Provide the [x, y] coordinate of the cell's center where the given text is located.  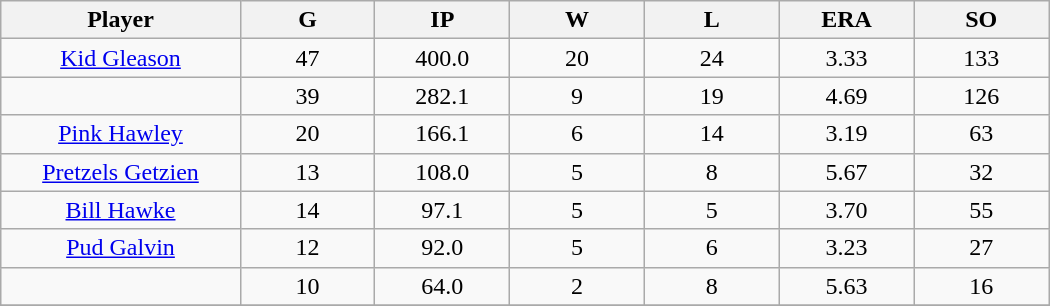
16 [982, 286]
39 [308, 96]
Bill Hawke [121, 210]
3.19 [846, 134]
G [308, 20]
13 [308, 172]
282.1 [442, 96]
24 [712, 58]
92.0 [442, 248]
5.67 [846, 172]
Pink Hawley [121, 134]
Pretzels Getzien [121, 172]
27 [982, 248]
97.1 [442, 210]
63 [982, 134]
2 [578, 286]
IP [442, 20]
400.0 [442, 58]
64.0 [442, 286]
133 [982, 58]
47 [308, 58]
9 [578, 96]
Player [121, 20]
3.23 [846, 248]
L [712, 20]
W [578, 20]
166.1 [442, 134]
Pud Galvin [121, 248]
3.33 [846, 58]
5.63 [846, 286]
SO [982, 20]
55 [982, 210]
19 [712, 96]
3.70 [846, 210]
Kid Gleason [121, 58]
108.0 [442, 172]
32 [982, 172]
ERA [846, 20]
126 [982, 96]
4.69 [846, 96]
12 [308, 248]
10 [308, 286]
